Locate the cell with the specified text and output its [X, Y] center coordinate. 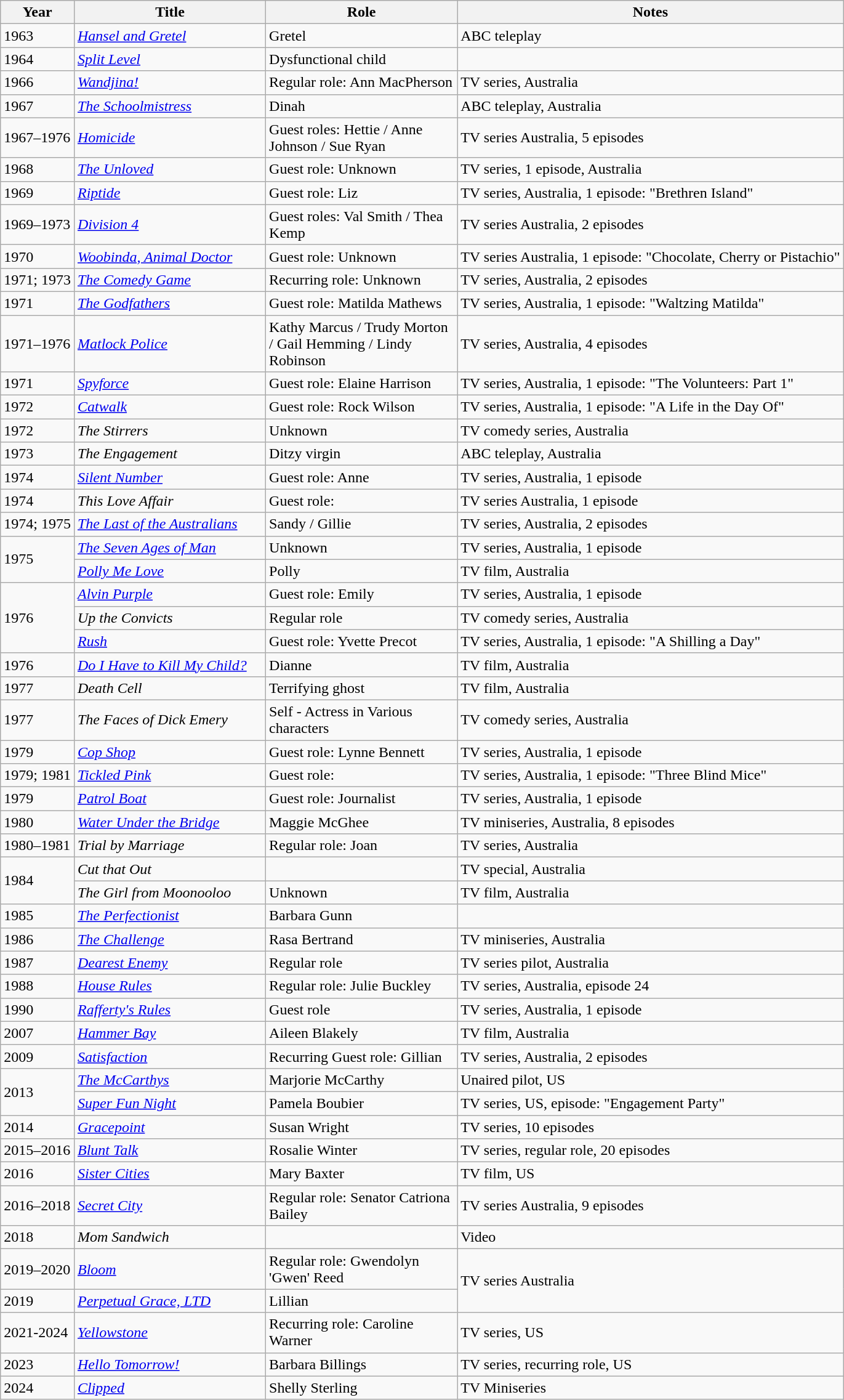
TV series Australia, 1 episode: "Chocolate, Cherry or Pistachio" [650, 256]
Rosalie Winter [362, 1151]
Shelly Sterling [362, 1388]
Satisfaction [170, 1056]
The Last of the Australians [170, 524]
The Engagement [170, 454]
Clipped [170, 1388]
The Stirrers [170, 431]
Regular role: Joan [362, 846]
TV miniseries, Australia, 8 episodes [650, 822]
Polly Me Love [170, 571]
Bloom [170, 1269]
Guest role: Elaine Harrison [362, 384]
Terrifying ghost [362, 688]
2013 [38, 1091]
The Faces of Dick Emery [170, 719]
The Challenge [170, 939]
TV series, Australia, 1 episode: "The Volunteers: Part 1" [650, 384]
TV series, Australia, 1 episode: "Brethren Island" [650, 193]
Hello Tomorrow! [170, 1364]
This Love Affair [170, 501]
2024 [38, 1388]
Rasa Bertrand [362, 939]
Guest role: Rock Wilson [362, 407]
TV series, US, episode: "Engagement Party" [650, 1103]
TV series, Australia, 4 episodes [650, 344]
1967 [38, 106]
Self - Actress in Various characters [362, 719]
Blunt Talk [170, 1151]
Aileen Blakely [362, 1033]
Title [170, 12]
Secret City [170, 1206]
TV miniseries, Australia [650, 939]
Lillian [362, 1301]
Regular role: Gwendolyn 'Gwen' Reed [362, 1269]
Patrol Boat [170, 799]
Guest roles: Hettie / Anne Johnson / Sue Ryan [362, 138]
Guest role: Yvette Precot [362, 641]
TV series, Australia, 1 episode: "Waltzing Matilda" [650, 303]
2023 [38, 1364]
Hansel and Gretel [170, 36]
1975 [38, 559]
1988 [38, 986]
The Comedy Game [170, 280]
Notes [650, 12]
Dianne [362, 665]
Guest role: Journalist [362, 799]
1968 [38, 169]
Cop Shop [170, 752]
Guest role [362, 1010]
Spyforce [170, 384]
TV series, Australia, 1 episode: "A Shilling a Day" [650, 641]
Guest role: Emily [362, 594]
TV series Australia, 1 episode [650, 501]
TV series, 1 episode, Australia [650, 169]
Matlock Police [170, 344]
Do I Have to Kill My Child? [170, 665]
Mary Baxter [362, 1174]
1971; 1973 [38, 280]
TV film, US [650, 1174]
2021-2024 [38, 1333]
1986 [38, 939]
1987 [38, 963]
TV series, Australia, 1 episode: "Three Blind Mice" [650, 775]
Barbara Gunn [362, 916]
Trial by Marriage [170, 846]
Riptide [170, 193]
1984 [38, 881]
1971–1976 [38, 344]
Guest role: Liz [362, 193]
Alvin Purple [170, 594]
TV series pilot, Australia [650, 963]
Woobinda, Animal Doctor [170, 256]
TV Miniseries [650, 1388]
2016–2018 [38, 1206]
1980 [38, 822]
Dearest Enemy [170, 963]
Rafferty's Rules [170, 1010]
TV series, 10 episodes [650, 1127]
2019 [38, 1301]
The Seven Ages of Man [170, 548]
ABC teleplay [650, 36]
Guest role: Matilda Mathews [362, 303]
Dinah [362, 106]
Mom Sandwich [170, 1237]
Guest role: Anne [362, 477]
Recurring role: Unknown [362, 280]
1966 [38, 83]
Gretel [362, 36]
Gracepoint [170, 1127]
1985 [38, 916]
Tickled Pink [170, 775]
1990 [38, 1010]
House Rules [170, 986]
Recurring role: Caroline Warner [362, 1333]
Guest roles: Val Smith / Thea Kemp [362, 224]
TV series, Australia, 1 episode: "A Life in the Day Of" [650, 407]
Up the Convicts [170, 618]
1979; 1981 [38, 775]
TV special, Australia [650, 869]
Catwalk [170, 407]
Video [650, 1237]
Split Level [170, 59]
Silent Number [170, 477]
The Godfathers [170, 303]
Kathy Marcus / Trudy Morton / Gail Hemming / Lindy Robinson [362, 344]
1969 [38, 193]
Division 4 [170, 224]
The Perfectionist [170, 916]
Guest role: Lynne Bennett [362, 752]
Ditzy virgin [362, 454]
Sister Cities [170, 1174]
TV series, recurring role, US [650, 1364]
2014 [38, 1127]
Role [362, 12]
TV series, Australia, episode 24 [650, 986]
Death Cell [170, 688]
Marjorie McCarthy [362, 1080]
The Schoolmistress [170, 106]
Recurring Guest role: Gillian [362, 1056]
TV series Australia, 9 episodes [650, 1206]
TV series Australia, 2 episodes [650, 224]
Yellowstone [170, 1333]
Rush [170, 641]
1970 [38, 256]
The McCarthys [170, 1080]
Sandy / Gillie [362, 524]
Wandjina! [170, 83]
1963 [38, 36]
2007 [38, 1033]
TV series, US [650, 1333]
Water Under the Bridge [170, 822]
Regular role: Julie Buckley [362, 986]
The Girl from Moonooloo [170, 892]
Cut that Out [170, 869]
2018 [38, 1237]
Super Fun Night [170, 1103]
2015–2016 [38, 1151]
Unaired pilot, US [650, 1080]
1973 [38, 454]
Regular role: Ann MacPherson [362, 83]
1980–1981 [38, 846]
2016 [38, 1174]
Homicide [170, 138]
TV series Australia [650, 1281]
Susan Wright [362, 1127]
1974; 1975 [38, 524]
Maggie McGhee [362, 822]
2009 [38, 1056]
Polly [362, 571]
Perpetual Grace, LTD [170, 1301]
1969–1973 [38, 224]
1967–1976 [38, 138]
TV series Australia, 5 episodes [650, 138]
TV series, regular role, 20 episodes [650, 1151]
Pamela Boubier [362, 1103]
Barbara Billings [362, 1364]
Dysfunctional child [362, 59]
Hammer Bay [170, 1033]
The Unloved [170, 169]
Year [38, 12]
2019–2020 [38, 1269]
1964 [38, 59]
Regular role: Senator Catriona Bailey [362, 1206]
